Find where the given text appears and provide that cell's center as (x, y) coordinate. 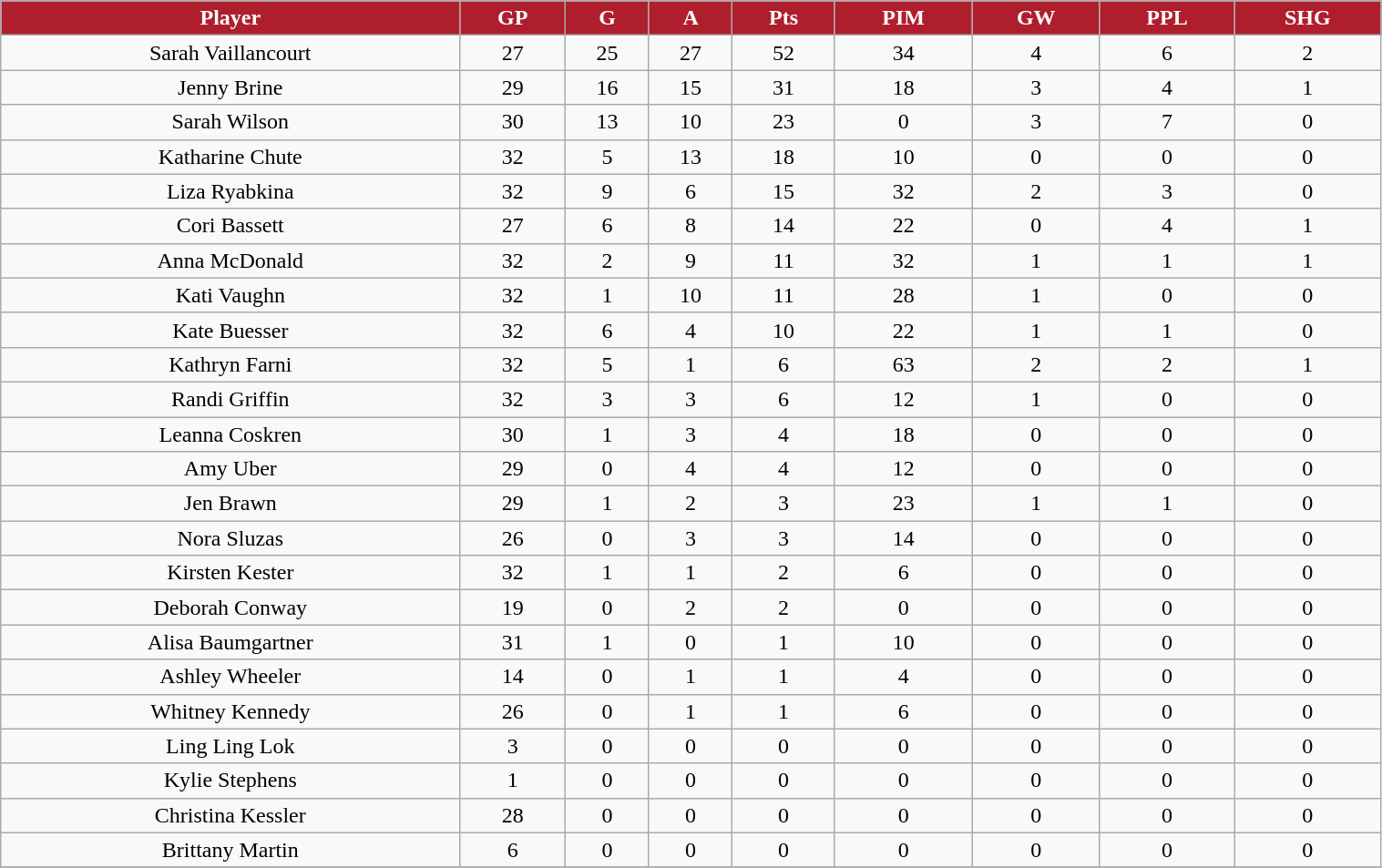
Katharine Chute (230, 157)
Kathryn Farni (230, 364)
G (608, 18)
Kati Vaughn (230, 295)
Ling Ling Lok (230, 746)
Deborah Conway (230, 608)
Amy Uber (230, 469)
Jenny Brine (230, 87)
7 (1166, 122)
SHG (1308, 18)
GP (513, 18)
19 (513, 608)
GW (1036, 18)
Kate Buesser (230, 330)
25 (608, 53)
Sarah Wilson (230, 122)
PIM (904, 18)
Sarah Vaillancourt (230, 53)
Kylie Stephens (230, 781)
Cori Bassett (230, 226)
Kirsten Kester (230, 573)
52 (783, 53)
Alisa Baumgartner (230, 642)
Ashley Wheeler (230, 677)
Nora Sluzas (230, 538)
Randi Griffin (230, 399)
Pts (783, 18)
Christina Kessler (230, 815)
Leanna Coskren (230, 434)
Brittany Martin (230, 850)
Player (230, 18)
Liza Ryabkina (230, 191)
63 (904, 364)
Anna McDonald (230, 260)
8 (691, 226)
PPL (1166, 18)
34 (904, 53)
A (691, 18)
Jen Brawn (230, 504)
Whitney Kennedy (230, 711)
16 (608, 87)
